Scan for the cell matching the given text and deliver its (X, Y) coordinate at center. 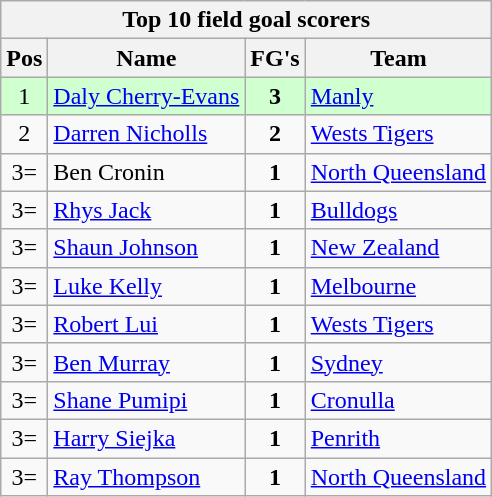
Bulldogs (398, 210)
New Zealand (398, 248)
Manly (398, 96)
Harry Siejka (146, 438)
Name (146, 58)
Daly Cherry-Evans (146, 96)
Top 10 field goal scorers (246, 20)
Rhys Jack (146, 210)
Ben Cronin (146, 172)
Shaun Johnson (146, 248)
Pos (24, 58)
3 (275, 96)
Cronulla (398, 400)
FG's (275, 58)
Team (398, 58)
Penrith (398, 438)
Darren Nicholls (146, 134)
Shane Pumipi (146, 400)
Sydney (398, 362)
Ray Thompson (146, 477)
Melbourne (398, 286)
Ben Murray (146, 362)
Luke Kelly (146, 286)
Robert Lui (146, 324)
